Identify which cell holds the provided text, then report its (X, Y) central coordinate. 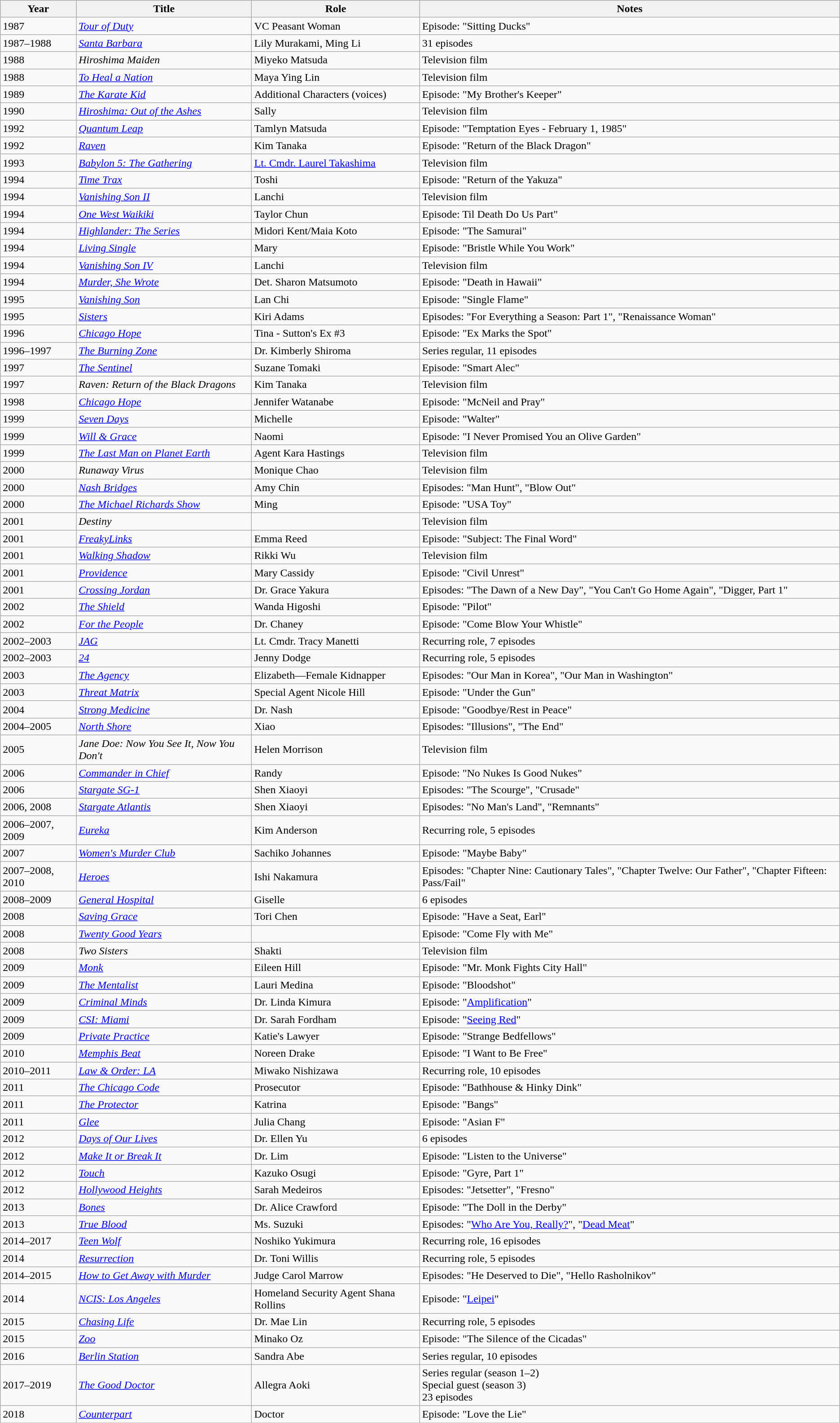
Saving Grace (164, 917)
Mary Cassidy (336, 573)
Episodes: "Illusions", "The End" (630, 726)
Touch (164, 1173)
The Karate Kid (164, 94)
One West Waikiki (164, 214)
Rikki Wu (336, 556)
Episode: "Mr. Monk Fights City Hall" (630, 968)
Allegra Aoki (336, 1385)
General Hospital (164, 900)
Lily Murakami, Ming Li (336, 43)
2017–2019 (39, 1385)
Wanda Higoshi (336, 607)
2006–2007, 2009 (39, 830)
Law & Order: LA (164, 1071)
The Michael Richards Show (164, 505)
The Good Doctor (164, 1385)
Prosecutor (336, 1088)
2018 (39, 1414)
Lt. Cmdr. Tracy Manetti (336, 641)
2008–2009 (39, 900)
Episode: Til Death Do Us Part" (630, 214)
Miwako Nishizawa (336, 1071)
Homeland Security Agent Shana Rollins (336, 1298)
Midori Kent/Maia Koto (336, 231)
Episode: "Amplification" (630, 1002)
Sandra Abe (336, 1356)
Judge Carol Marrow (336, 1275)
Title (164, 9)
Jenny Dodge (336, 658)
Episode: "Listen to the Universe" (630, 1156)
1996–1997 (39, 351)
CSI: Miami (164, 1019)
Zoo (164, 1339)
The Chicago Code (164, 1088)
Lauri Medina (336, 985)
Episodes: "He Deserved to Die", "Hello Rasholnikov" (630, 1275)
Episode: "Bloodshot" (630, 985)
Episode: "Have a Seat, Earl" (630, 917)
Episode: "Pilot" (630, 607)
Helen Morrison (336, 750)
Episode: "Maybe Baby" (630, 853)
Eileen Hill (336, 968)
Sachiko Johannes (336, 853)
Sisters (164, 316)
Dr. Lim (336, 1156)
The Sentinel (164, 368)
Ming (336, 505)
Taylor Chun (336, 214)
JAG (164, 641)
Bones (164, 1207)
Ms. Suzuki (336, 1224)
Dr. Chaney (336, 624)
Miyeko Matsuda (336, 60)
Raven (164, 145)
Elizabeth—Female Kidnapper (336, 675)
Eureka (164, 830)
Episodes: "For Everything a Season: Part 1", "Renaissance Woman" (630, 316)
Lt. Cmdr. Laurel Takashima (336, 163)
Monk (164, 968)
Episode: "I Want to Be Free" (630, 1053)
2007 (39, 853)
1996 (39, 334)
Agent Kara Hastings (336, 453)
Providence (164, 573)
Amy Chin (336, 487)
Episode: "Seeing Red" (630, 1019)
Living Single (164, 248)
Episode: "Strange Bedfellows" (630, 1036)
Stargate SG-1 (164, 790)
Vanishing Son (164, 299)
Episodes: "The Scourge", "Crusade" (630, 790)
1987–1988 (39, 43)
Will & Grace (164, 436)
Det. Sharon Matsumoto (336, 282)
2004–2005 (39, 726)
Resurrection (164, 1258)
Tori Chen (336, 917)
Women's Murder Club (164, 853)
1987 (39, 26)
Episode: "Love the Lie" (630, 1414)
Episode: "Ex Marks the Spot" (630, 334)
Episode: "I Never Promised You an Olive Garden" (630, 436)
Episode: "Come Fly with Me" (630, 934)
Episode: "The Samurai" (630, 231)
Murder, She Wrote (164, 282)
Mary (336, 248)
Tamlyn Matsuda (336, 128)
Episode: "My Brother's Keeper" (630, 94)
Walking Shadow (164, 556)
Role (336, 9)
Episode: "Walter" (630, 419)
Episode: "McNeil and Pray" (630, 402)
The Protector (164, 1105)
The Burning Zone (164, 351)
Strong Medicine (164, 709)
Two Sisters (164, 951)
Episode: "Death in Hawaii" (630, 282)
Sarah Medeiros (336, 1190)
The Shield (164, 607)
FreakyLinks (164, 539)
2006, 2008 (39, 807)
Chasing Life (164, 1322)
Episodes: "The Dawn of a New Day", "You Can't Go Home Again", "Digger, Part 1" (630, 590)
Crossing Jordan (164, 590)
Counterpart (164, 1414)
Jennifer Watanabe (336, 402)
Episode: "The Silence of the Cicadas" (630, 1339)
Hollywood Heights (164, 1190)
How to Get Away with Murder (164, 1275)
Teen Wolf (164, 1241)
1993 (39, 163)
Episode: "Goodbye/Rest in Peace" (630, 709)
Babylon 5: The Gathering (164, 163)
Runaway Virus (164, 470)
Episode: "Single Flame" (630, 299)
Criminal Minds (164, 1002)
Lan Chi (336, 299)
Episode: "USA Toy" (630, 505)
2016 (39, 1356)
Naomi (336, 436)
Episode: "Bangs" (630, 1105)
2007–2008, 2010 (39, 876)
The Agency (164, 675)
Minako Oz (336, 1339)
Make It or Break It (164, 1156)
Episode: "Sitting Ducks" (630, 26)
Private Practice (164, 1036)
Kazuko Osugi (336, 1173)
Berlin Station (164, 1356)
Episode: "Subject: The Final Word" (630, 539)
Jane Doe: Now You See It, Now You Don't (164, 750)
Episode: "Asian F" (630, 1122)
For the People (164, 624)
Kim Anderson (336, 830)
Notes (630, 9)
2010–2011 (39, 1071)
Days of Our Lives (164, 1139)
2014–2015 (39, 1275)
Randy (336, 773)
Dr. Kimberly Shiroma (336, 351)
Series regular (season 1–2)Special guest (season 3)23 episodes (630, 1385)
Noreen Drake (336, 1053)
Episodes: "Jetsetter", "Fresno" (630, 1190)
Julia Chang (336, 1122)
Series regular, 11 episodes (630, 351)
The Last Man on Planet Earth (164, 453)
True Blood (164, 1224)
Episode: "Return of the Black Dragon" (630, 145)
Raven: Return of the Black Dragons (164, 385)
Tina - Sutton's Ex #3 (336, 334)
Kiri Adams (336, 316)
The Mentalist (164, 985)
Dr. Sarah Fordham (336, 1019)
Dr. Toni Willis (336, 1258)
Sally (336, 111)
Xiao (336, 726)
Episode: "Smart Alec" (630, 368)
Twenty Good Years (164, 934)
Destiny (164, 522)
Santa Barbara (164, 43)
Hiroshima: Out of the Ashes (164, 111)
Noshiko Yukimura (336, 1241)
31 episodes (630, 43)
Dr. Nash (336, 709)
Dr. Grace Yakura (336, 590)
Monique Chao (336, 470)
Vanishing Son IV (164, 265)
2014–2017 (39, 1241)
2010 (39, 1053)
Episode: "Under the Gun" (630, 692)
Commander in Chief (164, 773)
Recurring role, 7 episodes (630, 641)
To Heal a Nation (164, 77)
Suzane Tomaki (336, 368)
2004 (39, 709)
Nash Bridges (164, 487)
Ishi Nakamura (336, 876)
Michelle (336, 419)
Recurring role, 10 episodes (630, 1071)
Katrina (336, 1105)
Dr. Alice Crawford (336, 1207)
Recurring role, 16 episodes (630, 1241)
Maya Ying Lin (336, 77)
Toshi (336, 180)
2005 (39, 750)
Series regular, 10 episodes (630, 1356)
Dr. Mae Lin (336, 1322)
Seven Days (164, 419)
Glee (164, 1122)
1989 (39, 94)
Hiroshima Maiden (164, 60)
Episode: "Temptation Eyes - February 1, 1985" (630, 128)
Episode: "Leipei" (630, 1298)
Vanishing Son II (164, 197)
Episodes: "No Man's Land", "Remnants" (630, 807)
Tour of Duty (164, 26)
Katie's Lawyer (336, 1036)
Dr. Linda Kimura (336, 1002)
Additional Characters (voices) (336, 94)
Episode: "Gyre, Part 1" (630, 1173)
North Shore (164, 726)
Memphis Beat (164, 1053)
Emma Reed (336, 539)
Episode: "Bathhouse & Hinky Dink" (630, 1088)
Episode: "Return of the Yakuza" (630, 180)
Dr. Ellen Yu (336, 1139)
Episodes: "Our Man in Korea", "Our Man in Washington" (630, 675)
VC Peasant Woman (336, 26)
Heroes (164, 876)
NCIS: Los Angeles (164, 1298)
Doctor (336, 1414)
Threat Matrix (164, 692)
1998 (39, 402)
1990 (39, 111)
Episode: "Come Blow Your Whistle" (630, 624)
Episodes: "Man Hunt", "Blow Out" (630, 487)
24 (164, 658)
Special Agent Nicole Hill (336, 692)
Highlander: The Series (164, 231)
Shakti (336, 951)
Time Trax (164, 180)
Episode: "No Nukes Is Good Nukes" (630, 773)
Quantum Leap (164, 128)
Episodes: "Who Are You, Really?", "Dead Meat" (630, 1224)
Stargate Atlantis (164, 807)
Giselle (336, 900)
Episodes: "Chapter Nine: Cautionary Tales", "Chapter Twelve: Our Father", "Chapter Fifteen: Pass/Fail" (630, 876)
Episode: "Bristle While You Work" (630, 248)
Episode: "The Doll in the Derby" (630, 1207)
Year (39, 9)
Episode: "Civil Unrest" (630, 573)
